Determine the (X, Y) coordinate at the center of the cell enclosing the given text.  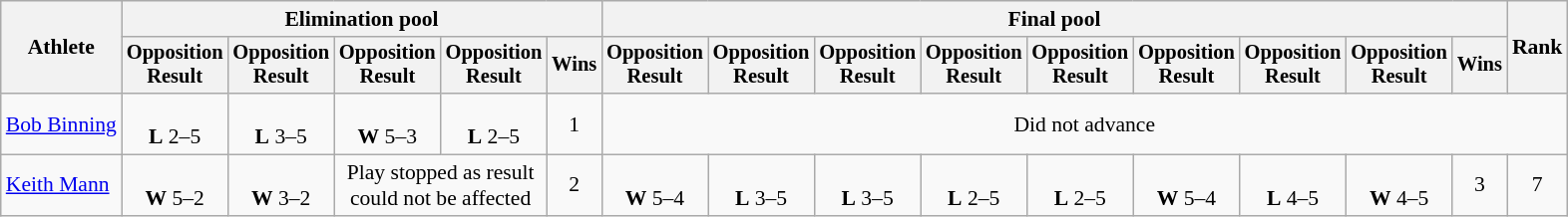
2 (575, 185)
L 4–5 (1293, 185)
Did not advance (1084, 123)
1 (575, 123)
W 4–5 (1398, 185)
Rank (1538, 48)
Elimination pool (361, 19)
Keith Mann (62, 185)
3 (1480, 185)
7 (1538, 185)
W 5–2 (176, 185)
Play stopped as resultcould not be affected (441, 185)
Bob Binning (62, 123)
Final pool (1054, 19)
Athlete (62, 48)
W 3–2 (281, 185)
W 5–3 (387, 123)
